Scan for the cell matching the given text and deliver its (X, Y) coordinate at center. 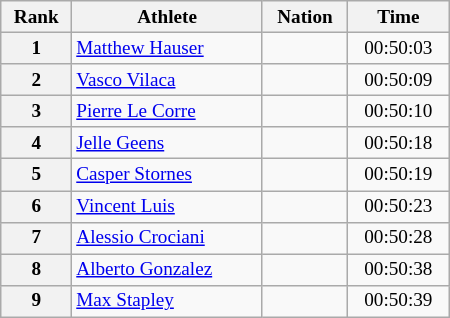
00:50:38 (398, 270)
Jelle Geens (168, 143)
Rank (36, 17)
Vincent Luis (168, 206)
00:50:03 (398, 48)
Max Stapley (168, 301)
Casper Stornes (168, 175)
Time (398, 17)
2 (36, 80)
6 (36, 206)
Pierre Le Corre (168, 111)
Alessio Crociani (168, 238)
Athlete (168, 17)
4 (36, 143)
Vasco Vilaca (168, 80)
Nation (304, 17)
00:50:28 (398, 238)
00:50:18 (398, 143)
3 (36, 111)
00:50:09 (398, 80)
1 (36, 48)
00:50:23 (398, 206)
00:50:19 (398, 175)
00:50:39 (398, 301)
9 (36, 301)
Alberto Gonzalez (168, 270)
5 (36, 175)
8 (36, 270)
7 (36, 238)
00:50:10 (398, 111)
Matthew Hauser (168, 48)
